Extract the (x, y) coordinate from the center of the cell holding the provided text.  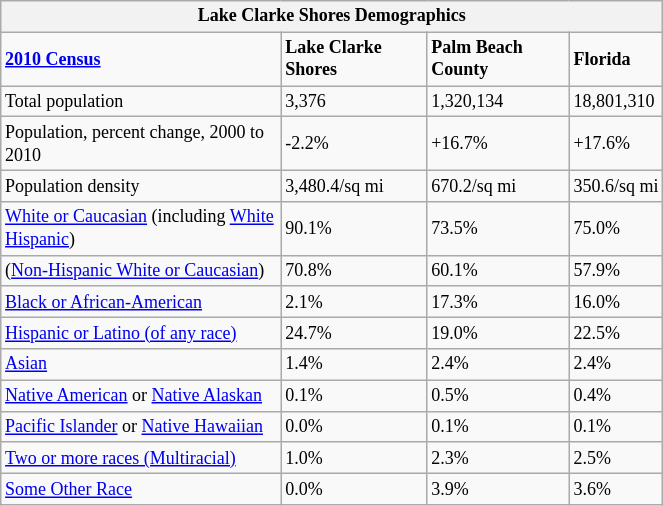
2.3% (498, 458)
-2.2% (354, 144)
0.4% (616, 396)
3,376 (354, 102)
Asian (141, 364)
1,320,134 (498, 102)
73.5% (498, 229)
Palm Beach County (498, 59)
2.1% (354, 302)
(Non-Hispanic White or Caucasian) (141, 270)
Pacific Islander or Native Hawaiian (141, 426)
350.6/sq mi (616, 186)
Population density (141, 186)
18,801,310 (616, 102)
75.0% (616, 229)
Native American or Native Alaskan (141, 396)
Black or African-American (141, 302)
19.0% (498, 334)
1.0% (354, 458)
Florida (616, 59)
Total population (141, 102)
Hispanic or Latino (of any race) (141, 334)
Some Other Race (141, 488)
670.2/sq mi (498, 186)
+17.6% (616, 144)
3.9% (498, 488)
3.6% (616, 488)
70.8% (354, 270)
1.4% (354, 364)
Lake Clarke Shores (354, 59)
57.9% (616, 270)
2010 Census (141, 59)
90.1% (354, 229)
2.5% (616, 458)
16.0% (616, 302)
0.5% (498, 396)
22.5% (616, 334)
17.3% (498, 302)
Two or more races (Multiracial) (141, 458)
White or Caucasian (including White Hispanic) (141, 229)
3,480.4/sq mi (354, 186)
+16.7% (498, 144)
60.1% (498, 270)
Lake Clarke Shores Demographics (332, 16)
Population, percent change, 2000 to 2010 (141, 144)
24.7% (354, 334)
